Pinpoint the cell where the given text exists, returning its [x, y] midpoint coordinate. 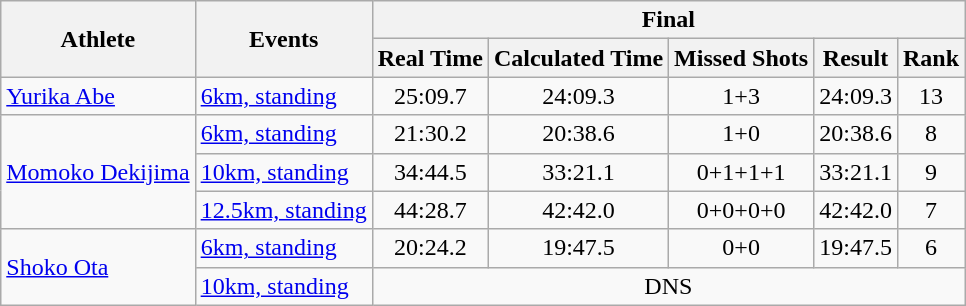
Missed Shots [742, 58]
13 [930, 96]
6 [930, 248]
Events [284, 39]
9 [930, 172]
Momoko Dekijima [98, 172]
0+0+0+0 [742, 210]
0+1+1+1 [742, 172]
Yurika Abe [98, 96]
8 [930, 134]
Shoko Ota [98, 267]
1+0 [742, 134]
Athlete [98, 39]
Result [856, 58]
Real Time [430, 58]
DNS [668, 286]
0+0 [742, 248]
20:24.2 [430, 248]
1+3 [742, 96]
Calculated Time [578, 58]
34:44.5 [430, 172]
44:28.7 [430, 210]
Rank [930, 58]
7 [930, 210]
12.5km, standing [284, 210]
25:09.7 [430, 96]
Final [668, 20]
21:30.2 [430, 134]
